Detect which cell encompasses the target text, then output its (x, y) center coordinate. 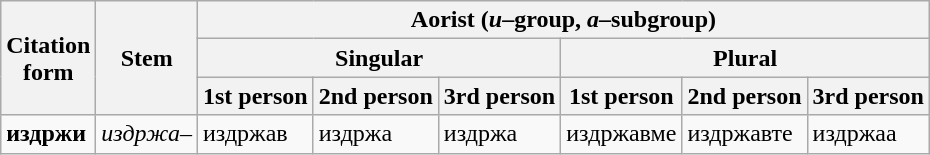
издржа– (147, 134)
Singular (378, 58)
издржи (48, 134)
издржавте (744, 134)
издржаа (868, 134)
Aorist (и–group, а–subgroup) (563, 20)
Stem (147, 58)
издржавме (622, 134)
Plural (746, 58)
издржав (255, 134)
Citationform (48, 58)
